Detect which cell encompasses the target text, then output its (x, y) center coordinate. 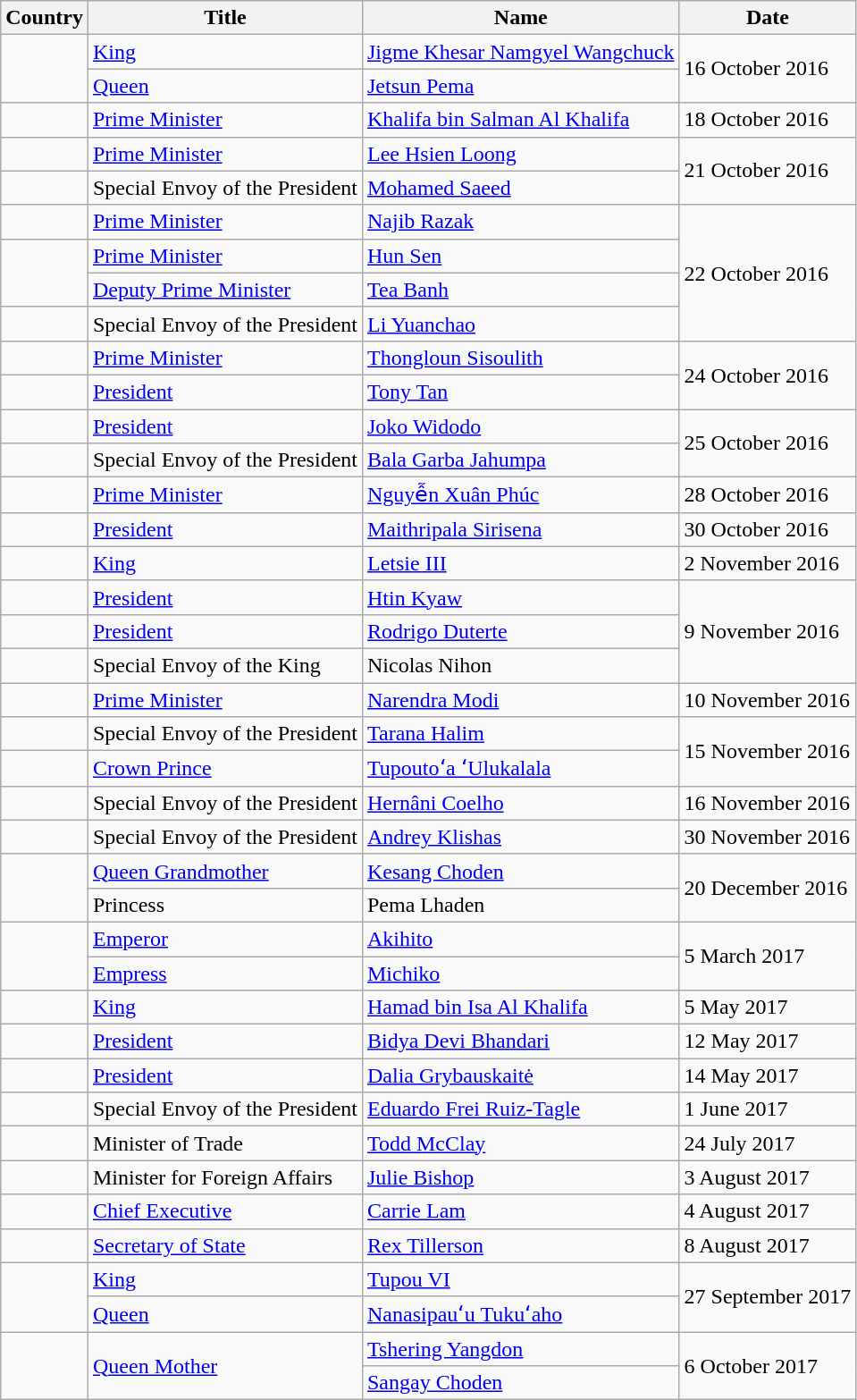
Hun Sen (520, 256)
Queen Grandmother (225, 871)
24 October 2016 (768, 375)
10 November 2016 (768, 700)
Lee Hsien Loong (520, 154)
Letsie III (520, 563)
Princess (225, 905)
24 July 2017 (768, 1143)
Minister of Trade (225, 1143)
Michiko (520, 974)
6 October 2017 (768, 1366)
Bala Garba Jahumpa (520, 460)
Empress (225, 974)
Bidya Devi Bhandari (520, 1042)
Rodrigo Duterte (520, 631)
Tea Banh (520, 290)
Jigme Khesar Namgyel Wangchuck (520, 52)
Jetsun Pema (520, 86)
Country (45, 18)
Todd McClay (520, 1143)
2 November 2016 (768, 563)
Date (768, 18)
Andrey Klishas (520, 837)
Khalifa bin Salman Al Khalifa (520, 120)
Hamad bin Isa Al Khalifa (520, 1008)
20 December 2016 (768, 888)
Htin Kyaw (520, 597)
Nguyễn Xuân Phúc (520, 495)
21 October 2016 (768, 171)
Joko Widodo (520, 426)
Eduardo Frei Ruiz-Tagle (520, 1109)
Crown Prince (225, 769)
Chief Executive (225, 1211)
Tarana Halim (520, 734)
Najib Razak (520, 222)
Tshering Yangdon (520, 1349)
Dalia Grybauskaitė (520, 1075)
Pema Lhaden (520, 905)
1 June 2017 (768, 1109)
Li Yuanchao (520, 324)
Narendra Modi (520, 700)
Nicolas Nihon (520, 665)
16 November 2016 (768, 803)
Carrie Lam (520, 1211)
Mohamed Saeed (520, 188)
8 August 2017 (768, 1245)
4 August 2017 (768, 1211)
30 October 2016 (768, 529)
14 May 2017 (768, 1075)
27 September 2017 (768, 1297)
Secretary of State (225, 1245)
5 March 2017 (768, 956)
Julie Bishop (520, 1177)
Akihito (520, 939)
Queen Mother (225, 1366)
Maithripala Sirisena (520, 529)
Tupou VI (520, 1279)
16 October 2016 (768, 69)
Emperor (225, 939)
15 November 2016 (768, 752)
Rex Tillerson (520, 1245)
Minister for Foreign Affairs (225, 1177)
Kesang Choden (520, 871)
Hernâni Coelho (520, 803)
12 May 2017 (768, 1042)
30 November 2016 (768, 837)
Sangay Choden (520, 1383)
Thongloun Sisoulith (520, 358)
Title (225, 18)
25 October 2016 (768, 443)
Nanasipauʻu Tukuʻaho (520, 1314)
Name (520, 18)
18 October 2016 (768, 120)
Tupoutoʻa ʻUlukalala (520, 769)
22 October 2016 (768, 273)
Tony Tan (520, 392)
28 October 2016 (768, 495)
9 November 2016 (768, 631)
Special Envoy of the King (225, 665)
5 May 2017 (768, 1008)
Deputy Prime Minister (225, 290)
3 August 2017 (768, 1177)
